Search for the cell housing the specified text and yield its (x, y) center coordinate. 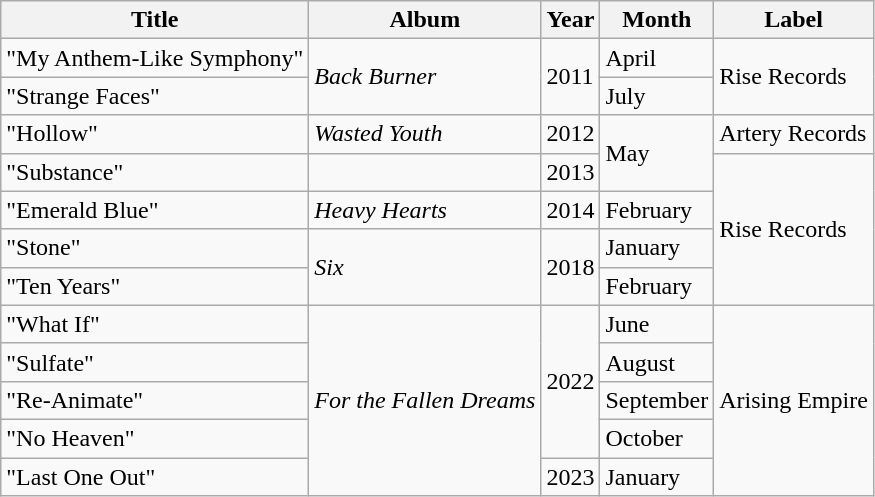
2011 (570, 77)
"Strange Faces" (155, 96)
For the Fallen Dreams (425, 400)
April (657, 58)
"Stone" (155, 248)
"Hollow" (155, 134)
"What If" (155, 324)
Six (425, 267)
"No Heaven" (155, 438)
Month (657, 20)
August (657, 362)
Heavy Hearts (425, 210)
Artery Records (794, 134)
June (657, 324)
"Emerald Blue" (155, 210)
2012 (570, 134)
Arising Empire (794, 400)
"My Anthem-Like Symphony" (155, 58)
September (657, 400)
Title (155, 20)
2018 (570, 267)
May (657, 153)
Album (425, 20)
Year (570, 20)
Wasted Youth (425, 134)
2013 (570, 172)
July (657, 96)
"Ten Years" (155, 286)
Back Burner (425, 77)
Label (794, 20)
2014 (570, 210)
"Last One Out" (155, 477)
"Sulfate" (155, 362)
"Substance" (155, 172)
2023 (570, 477)
"Re-Animate" (155, 400)
2022 (570, 381)
October (657, 438)
